Return the (x, y) coordinate for the center point of the cell that contains the specified text.  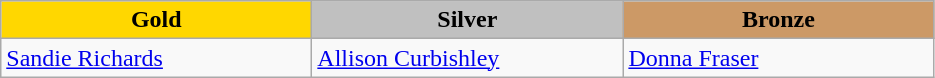
Sandie Richards (156, 58)
Gold (156, 20)
Silver (468, 20)
Bronze (778, 20)
Donna Fraser (778, 58)
Allison Curbishley (468, 58)
